Scan for the cell matching the given text and deliver its (x, y) coordinate at center. 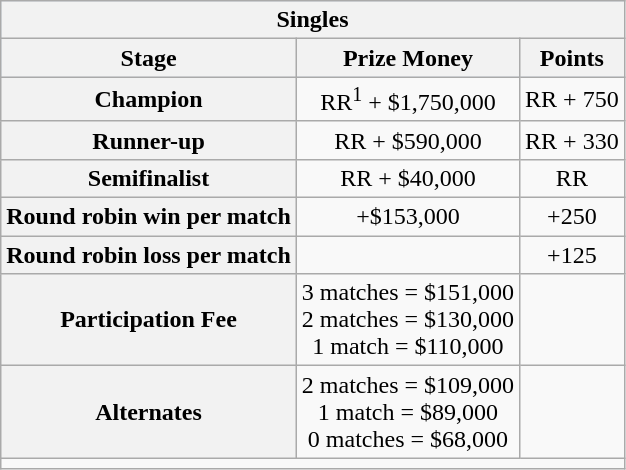
Round robin loss per match (149, 255)
RR + $590,000 (408, 140)
Prize Money (408, 58)
RR1 + $1,750,000 (408, 100)
Alternates (149, 412)
Points (572, 58)
2 matches = $109,0001 match = $89,0000 matches = $68,000 (408, 412)
Stage (149, 58)
Semifinalist (149, 178)
Singles (312, 20)
RR + 750 (572, 100)
+125 (572, 255)
Round robin win per match (149, 217)
+$153,000 (408, 217)
Champion (149, 100)
3 matches = $151,0002 matches = $130,0001 match = $110,000 (408, 320)
Runner-up (149, 140)
+250 (572, 217)
RR + $40,000 (408, 178)
RR + 330 (572, 140)
Participation Fee (149, 320)
RR (572, 178)
